Locate the cell with the specified text and output its [X, Y] center coordinate. 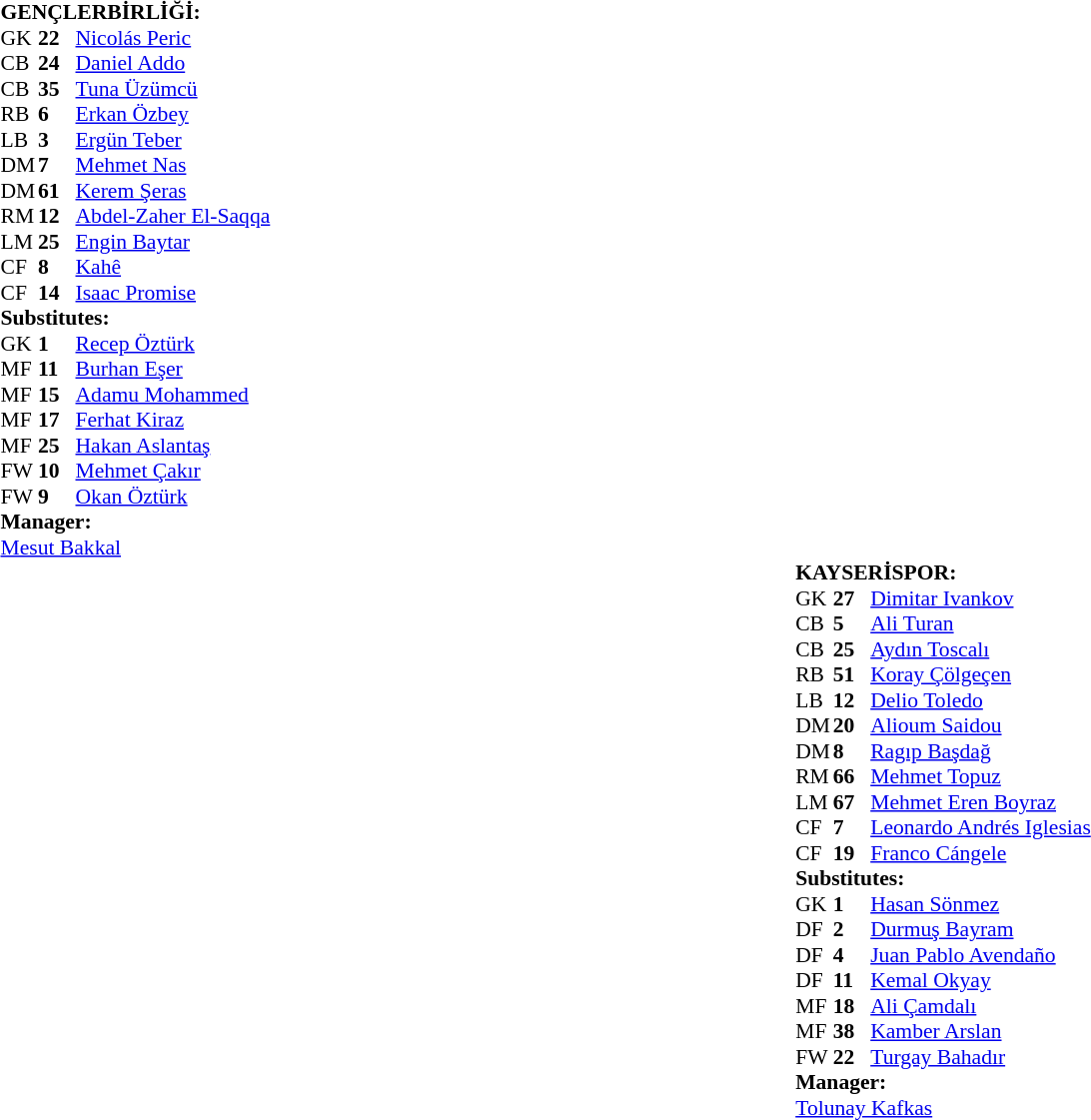
Kemal Okyay [981, 980]
Kahê [174, 267]
Daniel Addo [174, 63]
KAYSERİSPOR: [943, 572]
Erkan Özbey [174, 115]
Ali Çamdalı [981, 1006]
Franco Cángele [981, 853]
5 [852, 624]
18 [852, 1006]
Mesut Bakkal [135, 548]
9 [57, 497]
15 [57, 395]
Mehmet Eren Boyraz [981, 802]
Delio Toledo [981, 700]
Mehmet Nas [174, 165]
6 [57, 115]
Ali Turan [981, 624]
Okan Öztürk [174, 497]
Ergün Teber [174, 140]
Mehmet Çakır [174, 471]
67 [852, 802]
66 [852, 776]
38 [852, 1032]
Hasan Sönmez [981, 904]
17 [57, 421]
Dimitar Ivankov [981, 598]
Koray Çölgeçen [981, 674]
51 [852, 674]
Ferhat Kiraz [174, 421]
Alioum Saidou [981, 726]
61 [57, 191]
10 [57, 471]
Leonardo Andrés Iglesias [981, 828]
Abdel-Zaher El-Saqqa [174, 217]
Kamber Arslan [981, 1032]
Mehmet Topuz [981, 776]
3 [57, 140]
27 [852, 598]
Ragıp Başdağ [981, 751]
Aydın Toscalı [981, 649]
Juan Pablo Avendaño [981, 955]
Adamu Mohammed [174, 395]
20 [852, 726]
14 [57, 293]
Isaac Promise [174, 293]
Engin Baytar [174, 242]
4 [852, 955]
Burhan Eşer [174, 369]
Hakan Aslantaş [174, 446]
24 [57, 63]
Tuna Üzümcü [174, 89]
35 [57, 89]
Kerem Şeras [174, 191]
Recep Öztürk [174, 344]
GENÇLERBİRLİĞİ: [135, 13]
Turgay Bahadır [981, 1057]
Durmuş Bayram [981, 930]
Nicolás Peric [174, 38]
2 [852, 930]
19 [852, 853]
